Pinpoint the cell where the given text exists, returning its [X, Y] midpoint coordinate. 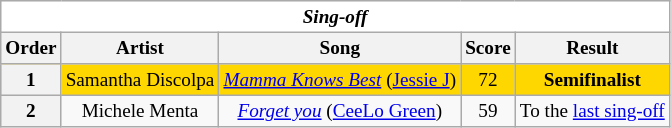
Mamma Knows Best (Jessie J) [340, 80]
Samantha Discolpa [140, 80]
59 [488, 111]
72 [488, 80]
Artist [140, 48]
Score [488, 48]
To the last sing-off [592, 111]
Sing-off [336, 17]
Result [592, 48]
Forget you (CeeLo Green) [340, 111]
2 [31, 111]
Michele Menta [140, 111]
1 [31, 80]
Semifinalist [592, 80]
Song [340, 48]
Order [31, 48]
